Provide the [x, y] coordinate of the cell's center where the given text is located.  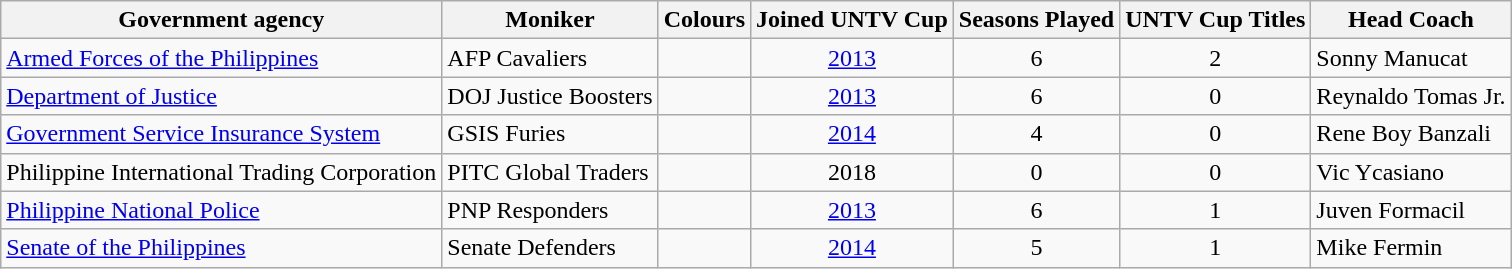
Philippine International Trading Corporation [222, 172]
2 [1216, 58]
UNTV Cup Titles [1216, 20]
PITC Global Traders [550, 172]
Armed Forces of the Philippines [222, 58]
Senate of the Philippines [222, 248]
Moniker [550, 20]
4 [1036, 134]
AFP Cavaliers [550, 58]
DOJ Justice Boosters [550, 96]
GSIS Furies [550, 134]
Joined UNTV Cup [852, 20]
5 [1036, 248]
Senate Defenders [550, 248]
Government agency [222, 20]
Juven Formacil [1411, 210]
Colours [704, 20]
Philippine National Police [222, 210]
Vic Ycasiano [1411, 172]
Sonny Manucat [1411, 58]
Government Service Insurance System [222, 134]
Reynaldo Tomas Jr. [1411, 96]
PNP Responders [550, 210]
Seasons Played [1036, 20]
Rene Boy Banzali [1411, 134]
Head Coach [1411, 20]
2018 [852, 172]
Department of Justice [222, 96]
Mike Fermin [1411, 248]
